Extract the [x, y] coordinate from the center of the cell holding the provided text.  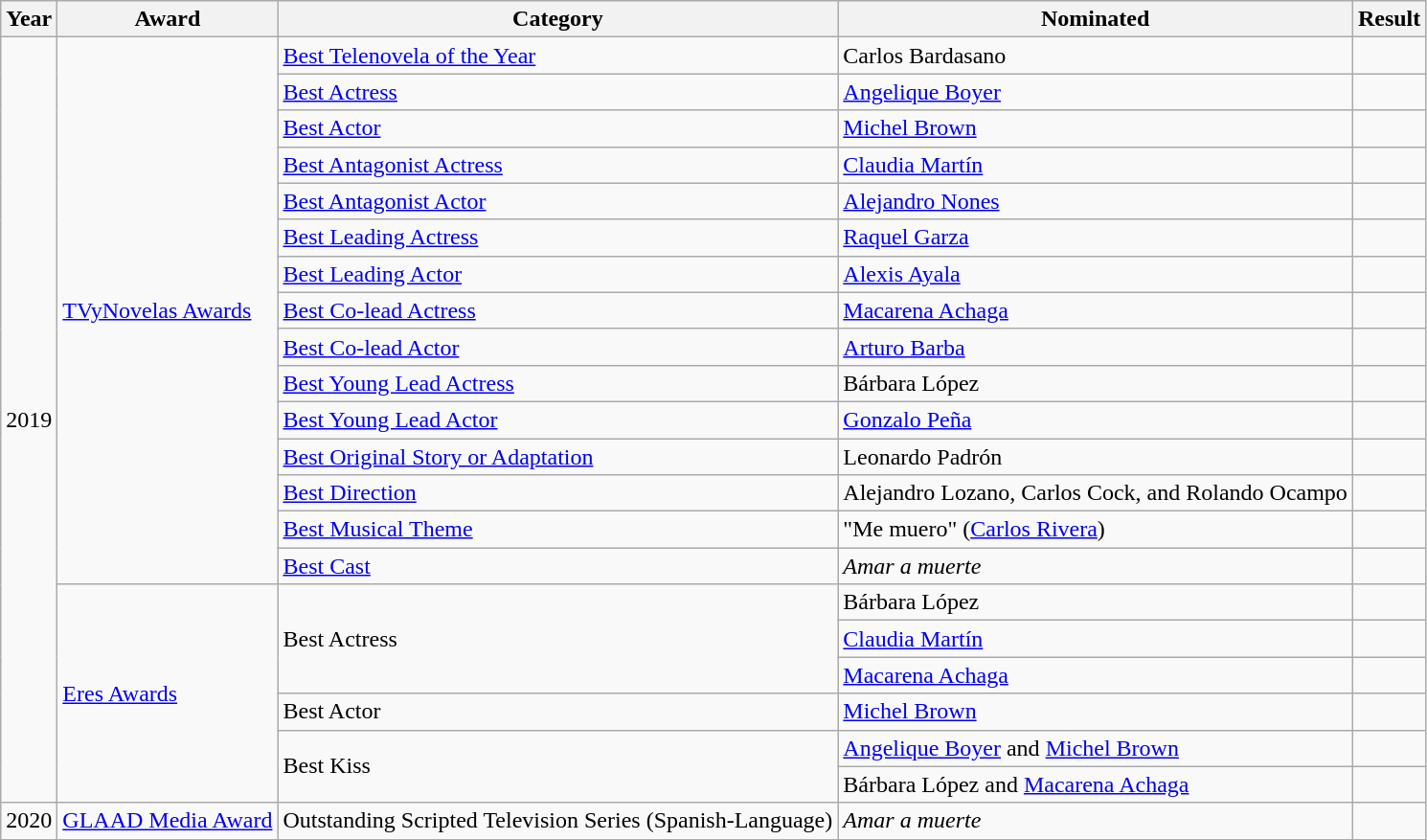
2019 [29, 420]
Best Co-lead Actor [557, 347]
Alejandro Nones [1096, 201]
Best Co-lead Actress [557, 310]
Alejandro Lozano, Carlos Cock, and Rolando Ocampo [1096, 493]
Best Kiss [557, 766]
Outstanding Scripted Television Series (Spanish-Language) [557, 821]
Bárbara López and Macarena Achaga [1096, 784]
Best Direction [557, 493]
Carlos Bardasano [1096, 56]
Category [557, 19]
Angelique Boyer [1096, 92]
Year [29, 19]
Best Young Lead Actor [557, 420]
Best Antagonist Actress [557, 165]
Best Young Lead Actress [557, 383]
Best Cast [557, 566]
Gonzalo Peña [1096, 420]
Best Musical Theme [557, 530]
TVyNovelas Awards [168, 310]
Best Telenovela of the Year [557, 56]
Best Leading Actor [557, 274]
Best Antagonist Actor [557, 201]
Eres Awards [168, 693]
"Me muero" (Carlos Rivera) [1096, 530]
Angelique Boyer and Michel Brown [1096, 748]
Best Leading Actress [557, 238]
Arturo Barba [1096, 347]
Award [168, 19]
Nominated [1096, 19]
Alexis Ayala [1096, 274]
GLAAD Media Award [168, 821]
Leonardo Padrón [1096, 457]
Result [1389, 19]
Raquel Garza [1096, 238]
Best Original Story or Adaptation [557, 457]
2020 [29, 821]
